Scan for the cell matching the given text and deliver its (X, Y) coordinate at center. 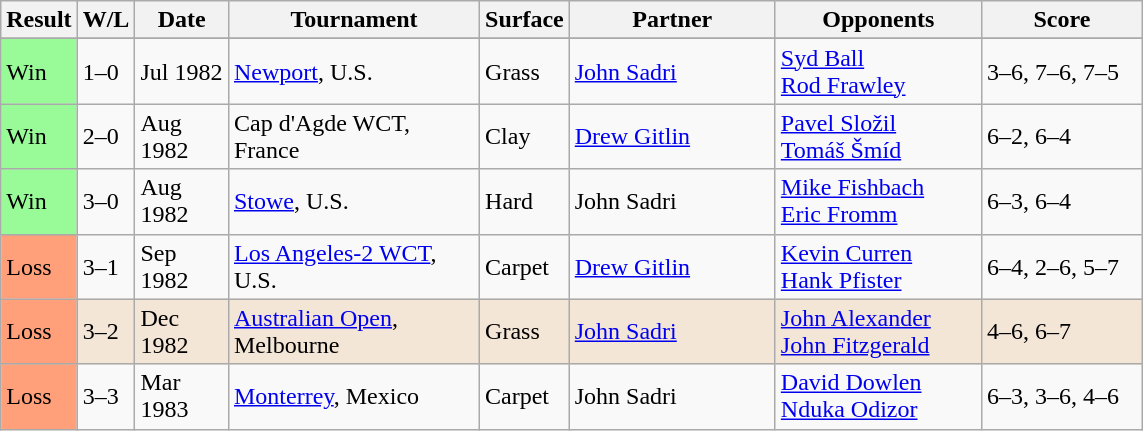
Cap d'Agde WCT, France (354, 136)
6–3, 6–4 (1062, 202)
Pavel Složil Tomáš Šmíd (878, 136)
3–3 (106, 396)
Los Angeles-2 WCT, U.S. (354, 266)
3–2 (106, 332)
Stowe, U.S. (354, 202)
Date (182, 20)
Tournament (354, 20)
3–6, 7–6, 7–5 (1062, 72)
Clay (525, 136)
3–1 (106, 266)
John Alexander John Fitzgerald (878, 332)
Surface (525, 20)
Score (1062, 20)
6–2, 6–4 (1062, 136)
Result (39, 20)
Partner (672, 20)
3–0 (106, 202)
4–6, 6–7 (1062, 332)
Syd Ball Rod Frawley (878, 72)
6–3, 3–6, 4–6 (1062, 396)
2–0 (106, 136)
David Dowlen Nduka Odizor (878, 396)
W/L (106, 20)
Hard (525, 202)
Dec 1982 (182, 332)
Mar 1983 (182, 396)
Sep 1982 (182, 266)
6–4, 2–6, 5–7 (1062, 266)
Opponents (878, 20)
1–0 (106, 72)
Newport, U.S. (354, 72)
Mike Fishbach Eric Fromm (878, 202)
Australian Open, Melbourne (354, 332)
Monterrey, Mexico (354, 396)
Kevin Curren Hank Pfister (878, 266)
Jul 1982 (182, 72)
